Identify which cell holds the provided text, then report its (x, y) central coordinate. 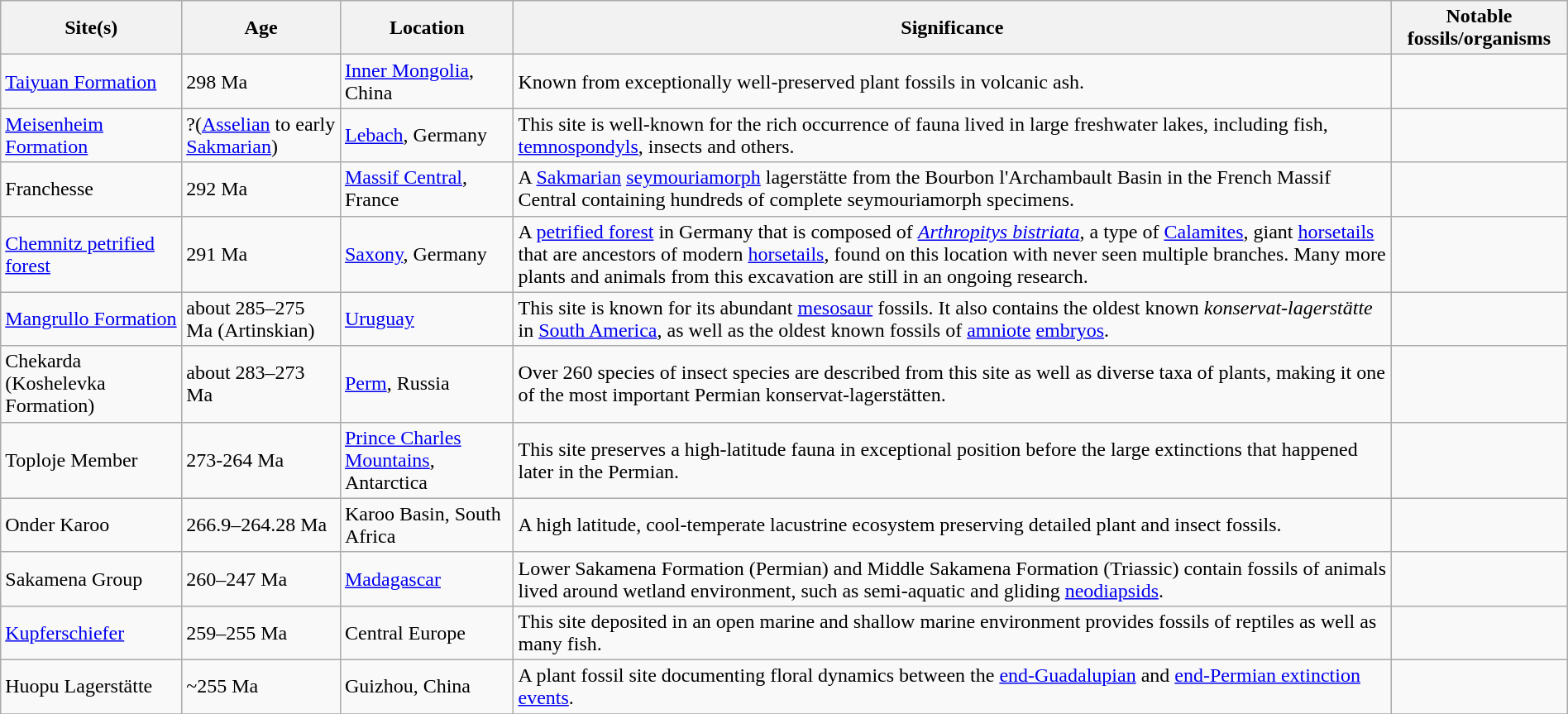
259–255 Ma (261, 632)
Taiyuan Formation (91, 81)
Franchesse (91, 189)
291 Ma (261, 254)
Location (427, 28)
Karoo Basin, South Africa (427, 525)
~255 Ma (261, 687)
Site(s) (91, 28)
273-264 Ma (261, 460)
Age (261, 28)
292 Ma (261, 189)
This site is well-known for the rich occurrence of fauna lived in large freshwater lakes, including fish, temnospondyls, insects and others. (953, 136)
This site deposited in an open marine and shallow marine environment provides fossils of reptiles as well as many fish. (953, 632)
Perm, Russia (427, 384)
about 285–275 Ma (Artinskian) (261, 319)
Uruguay (427, 319)
Guizhou, China (427, 687)
Madagascar (427, 579)
Meisenheim Formation (91, 136)
298 Ma (261, 81)
Sakamena Group (91, 579)
Prince Charles Mountains, Antarctica (427, 460)
Central Europe (427, 632)
266.9–264.28 Ma (261, 525)
Chekarda (Koshelevka Formation) (91, 384)
Toploje Member (91, 460)
Chemnitz petrified forest (91, 254)
Mangrullo Formation (91, 319)
Notable fossils/organisms (1480, 28)
?(Asselian to early Sakmarian) (261, 136)
A plant fossil site documenting floral dynamics between the end-Guadalupian and end-Permian extinction events. (953, 687)
Saxony, Germany (427, 254)
about 283–273 Ma (261, 384)
Lebach, Germany (427, 136)
A high latitude, cool-temperate lacustrine ecosystem preserving detailed plant and insect fossils. (953, 525)
260–247 Ma (261, 579)
Significance (953, 28)
Huopu Lagerstätte (91, 687)
Onder Karoo (91, 525)
This site preserves a high-latitude fauna in exceptional position before the large extinctions that happened later in the Permian. (953, 460)
Known from exceptionally well-preserved plant fossils in volcanic ash. (953, 81)
Massif Central, France (427, 189)
Inner Mongolia, China (427, 81)
Kupferschiefer (91, 632)
